Extract the [x, y] coordinate from the center of the cell holding the provided text.  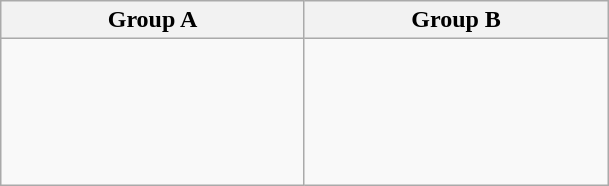
Group A [153, 20]
Group B [456, 20]
